Provide the (x, y) coordinate of the cell's center where the given text is located.  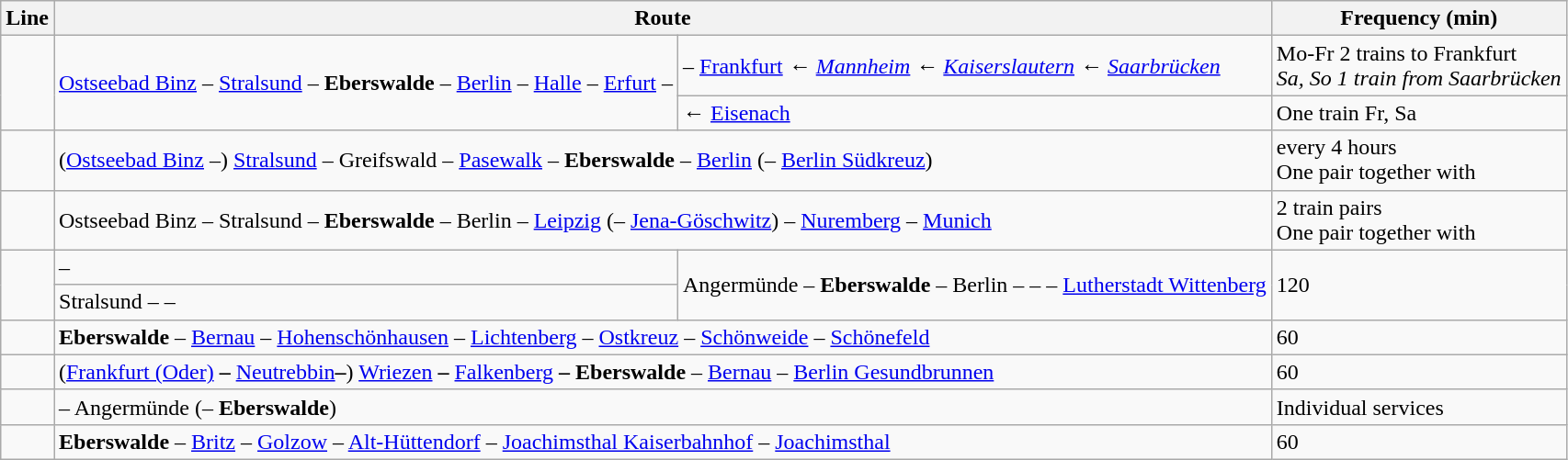
Ostseebad Binz – Stralsund – Eberswalde – Berlin – Leipzig (– Jena-Göschwitz) – Nuremberg – Munich (662, 220)
every 4 hoursOne pair together with (1419, 160)
Route (662, 18)
(Ostseebad Binz –) Stralsund – Greifswald – Pasewalk – Eberswalde – Berlin (– Berlin Südkreuz) (662, 160)
– Frankfurt ← Mannheim ← Kaiserslautern ← Saarbrücken (975, 66)
Ostseebad Binz – Stralsund – Eberswalde – Berlin – Halle – Erfurt – (366, 83)
One train Fr, Sa (1419, 113)
– (366, 267)
– Angermünde (– Eberswalde) (662, 407)
Individual services (1419, 407)
Eberswalde – Britz – Golzow – Alt-Hüttendorf – Joachimsthal Kaiserbahnhof – Joachimsthal (662, 442)
← Eisenach (975, 113)
Eberswalde – Bernau – Hohenschönhausen – Lichtenberg – Ostkreuz – Schönweide – Schönefeld (662, 337)
Mo-Fr 2 trains to FrankfurtSa, So 1 train from Saarbrücken (1419, 66)
2 train pairsOne pair together with (1419, 220)
120 (1419, 285)
(Frankfurt (Oder) – Neutrebbin–) Wriezen – Falkenberg – Eberswalde – Bernau – Berlin Gesundbrunnen (662, 372)
Stralsund – – (366, 302)
Angermünde – Eberswalde – Berlin – – – Lutherstadt Wittenberg (975, 285)
Frequency (min) (1419, 18)
Line (28, 18)
